Return the [X, Y] coordinate for the center point of the cell that contains the specified text.  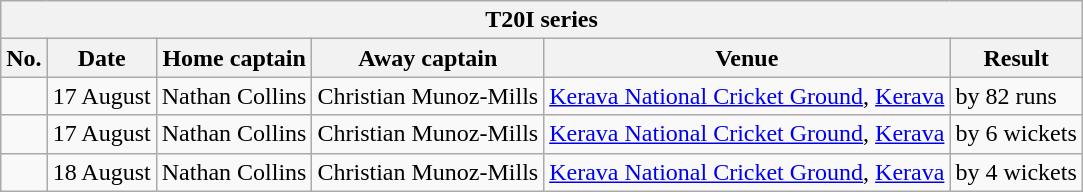
Venue [747, 58]
No. [24, 58]
by 6 wickets [1016, 134]
by 82 runs [1016, 96]
18 August [102, 172]
by 4 wickets [1016, 172]
Date [102, 58]
Away captain [428, 58]
Home captain [234, 58]
Result [1016, 58]
T20I series [542, 20]
